Identify which cell holds the provided text, then report its (x, y) central coordinate. 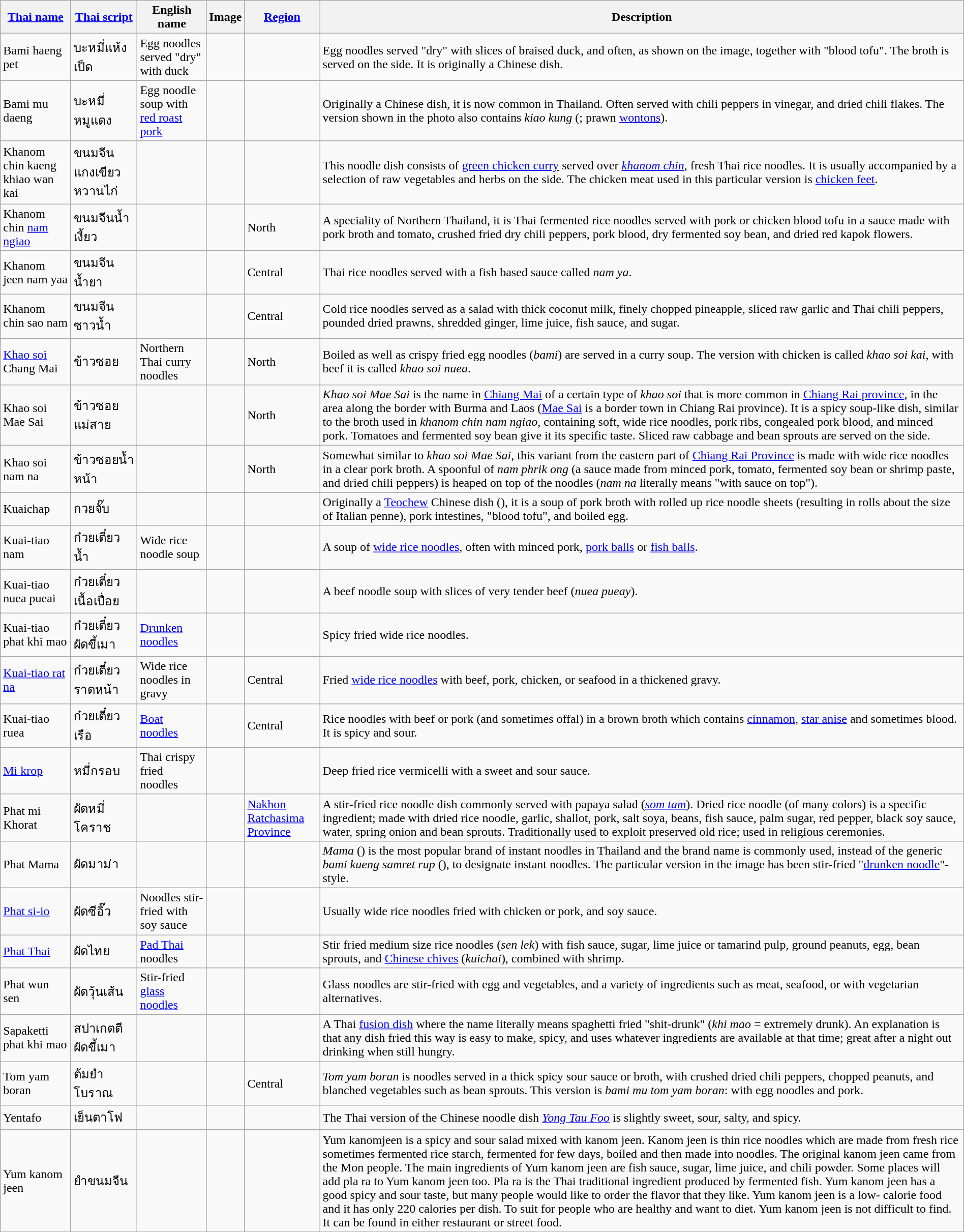
Egg noodle soup with red roast pork (172, 111)
Northern Thai curry noodles (172, 362)
Phat Thai (36, 951)
ยำขนมจีน (104, 1181)
The Thai version of the Chinese noodle dish Yong Tau Foo is slightly sweet, sour, salty, and spicy. (642, 1118)
Noodles stir-fried with soy sauce (172, 911)
Khanom jeen nam yaa (36, 273)
Fried wide rice noodles with beef, pork, chicken, or seafood in a thickened gravy. (642, 680)
Phat mi Khorat (36, 817)
ต้มยำโบราณ (104, 1083)
Thai rice noodles served with a fish based sauce called nam ya. (642, 273)
Nakhon Ratchasima Province (282, 817)
Kuai-tiao rat na (36, 680)
ผัดซีอิ๊ว (104, 911)
A beef noodle soup with slices of very tender beef (nuea pueay). (642, 591)
บะหมี่หมูแดง (104, 111)
Spicy fried wide rice noodles. (642, 635)
Wide rice noodles in gravy (172, 680)
Kuai-tiao ruea (36, 725)
Kuaichap (36, 509)
ก๋วยเตี๋ยวราดหน้า (104, 680)
Description (642, 17)
Deep fried rice vermicelli with a sweet and sour sauce. (642, 771)
ผัดมาม่า (104, 864)
Stir-fried glass noodles (172, 991)
ขนมจีนน้ำเงี้ยว (104, 227)
Sapaketti phat khi mao (36, 1038)
เย็นตาโฟ (104, 1118)
ข้าวซอยน้ำหน้า (104, 469)
Drunken noodles (172, 635)
Khao soi Chang Mai (36, 362)
Thai crispy fried noodles (172, 771)
Phat si-io (36, 911)
บะหมี่แห้งเป็ด (104, 57)
A soup of wide rice noodles, often with minced pork, pork balls or fish balls. (642, 547)
Kuai-tiao nuea pueai (36, 591)
Yentafo (36, 1118)
Bami mu daeng (36, 111)
Mi krop (36, 771)
Thai script (104, 17)
ขนมจีนแกงเขียวหวานไก่ (104, 172)
Image (226, 17)
Phat Mama (36, 864)
Kuai-tiao nam (36, 547)
หมี่กรอบ (104, 771)
Pad Thai noodles (172, 951)
Kuai-tiao phat khi mao (36, 635)
Khao soi Mae Sai (36, 415)
Egg noodles served "dry" with duck (172, 57)
Thai name (36, 17)
ขนมจีนน้ำยา (104, 273)
กวยจั๊บ (104, 509)
ก๋วยเตี๋ยวน้ำ (104, 547)
Khanom chin kaeng khiao wan kai (36, 172)
ข้าวซอยแม่สาย (104, 415)
ผัดวุ้นเส้น (104, 991)
English name (172, 17)
สปาเกตตีผัดขี้เมา (104, 1038)
Usually wide rice noodles fried with chicken or pork, and soy sauce. (642, 911)
Khanom chin nam ngiao (36, 227)
ก๋วยเตี๋ยวผัดขี้เมา (104, 635)
ผัดไทย (104, 951)
ขนมจีนซาวน้ำ (104, 316)
Rice noodles with beef or pork (and sometimes offal) in a brown broth which contains cinnamon, star anise and sometimes blood. It is spicy and sour. (642, 725)
Tom yam boran (36, 1083)
Phat wun sen (36, 991)
Khao soi nam na (36, 469)
ผัดหมี่โคราช (104, 817)
Region (282, 17)
Khanom chin sao nam (36, 316)
ข้าวซอย (104, 362)
ก๋วยเตี๋ยวเรือ (104, 725)
Wide rice noodle soup (172, 547)
Glass noodles are stir-fried with egg and vegetables, and a variety of ingredients such as meat, seafood, or with vegetarian alternatives. (642, 991)
ก๋วยเตี๋ยวเนื้อเปื่อย (104, 591)
Boat noodles (172, 725)
Bami haeng pet (36, 57)
Yum kanom jeen (36, 1181)
